Capture the cell that displays the provided text and extract its [x, y] central coordinate. 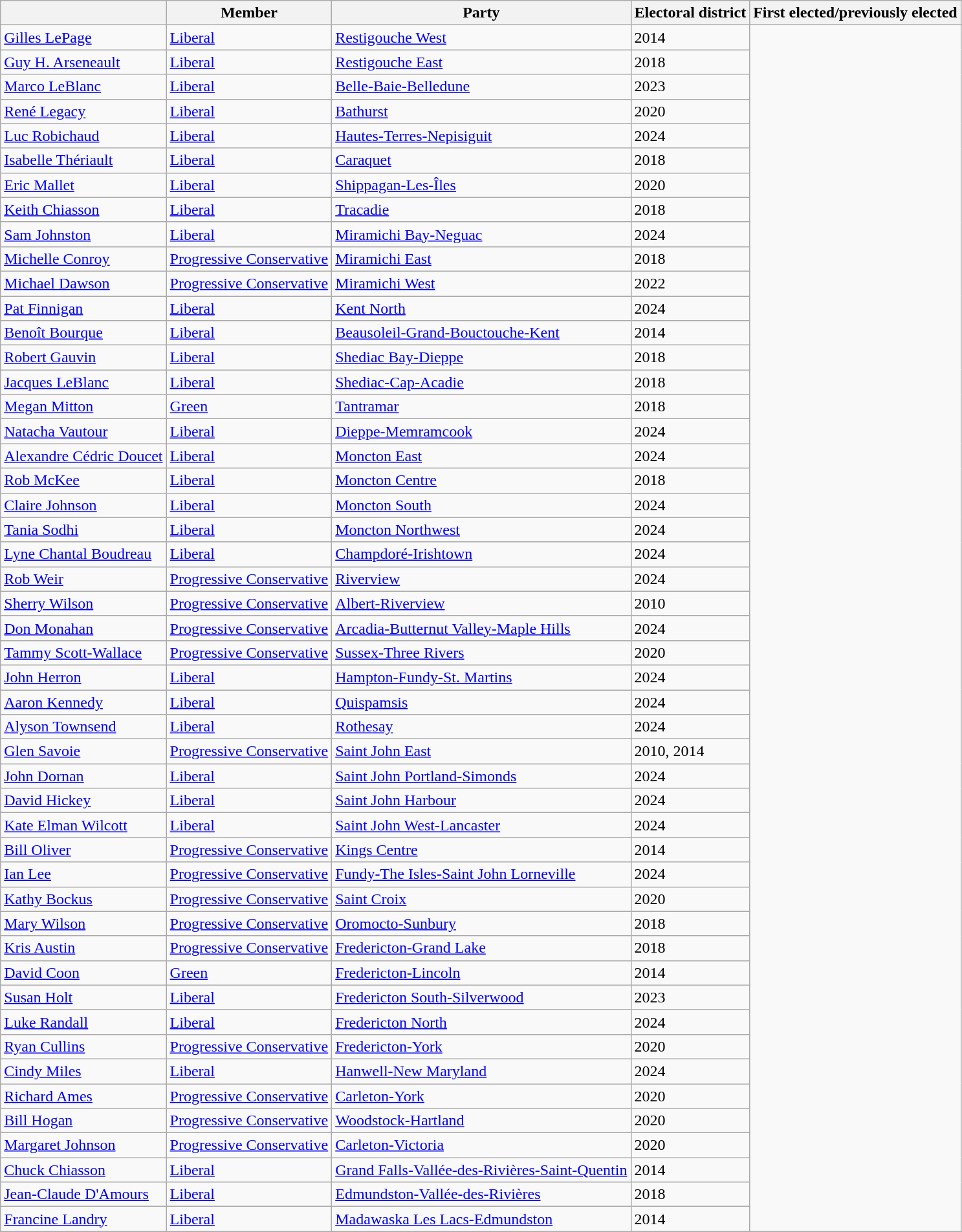
John Herron [83, 677]
Fundy-The Isles-Saint John Lorneville [481, 874]
Tania Sodhi [83, 530]
Susan Holt [83, 997]
Eric Mallet [83, 185]
Miramichi Bay-Neguac [481, 234]
Hampton-Fundy-St. Martins [481, 677]
Jean-Claude D'Amours [83, 1194]
David Coon [83, 973]
Fredericton South-Silverwood [481, 997]
Cindy Miles [83, 1071]
Glen Savoie [83, 751]
Bill Oliver [83, 850]
Rob McKee [83, 481]
Tantramar [481, 407]
Keith Chiasson [83, 210]
Shediac-Cap-Acadie [481, 382]
Tammy Scott-Wallace [83, 653]
Hanwell-New Maryland [481, 1071]
First elected/previously elected [855, 13]
Saint John Harbour [481, 801]
Aaron Kennedy [83, 702]
Margaret Johnson [83, 1145]
Fredericton-York [481, 1046]
Restigouche East [481, 62]
Sherry Wilson [83, 603]
Electoral district [690, 13]
Dieppe-Memramcook [481, 431]
Hautes-Terres-Nepisiguit [481, 136]
Party [481, 13]
Lyne Chantal Boudreau [83, 554]
Belle-Baie-Belledune [481, 87]
Quispamsis [481, 702]
Carleton-Victoria [481, 1145]
Francine Landry [83, 1219]
Madawaska Les Lacs-Edmundston [481, 1219]
2022 [690, 283]
Champdoré-Irishtown [481, 554]
Marco LeBlanc [83, 87]
Richard Ames [83, 1096]
Restigouche West [481, 38]
Moncton Northwest [481, 530]
Miramichi East [481, 259]
Member [249, 13]
Robert Gauvin [83, 358]
Oromocto-Sunbury [481, 924]
Sam Johnston [83, 234]
Bill Hogan [83, 1121]
John Dornan [83, 776]
Moncton South [481, 505]
Michelle Conroy [83, 259]
Saint John East [481, 751]
Fredericton-Grand Lake [481, 948]
Saint John Portland-Simonds [481, 776]
Bathurst [481, 111]
Alyson Townsend [83, 727]
Saint Croix [481, 899]
Natacha Vautour [83, 431]
Claire Johnson [83, 505]
Mary Wilson [83, 924]
Jacques LeBlanc [83, 382]
Pat Finnigan [83, 308]
Fredericton North [481, 1022]
Shippagan-Les-Îles [481, 185]
Ian Lee [83, 874]
Moncton Centre [481, 481]
Beausoleil-Grand-Bouctouche-Kent [481, 333]
Moncton East [481, 456]
Gilles LePage [83, 38]
Isabelle Thériault [83, 160]
Megan Mitton [83, 407]
Kings Centre [481, 850]
Kate Elman Wilcott [83, 825]
Albert-Riverview [481, 603]
Don Monahan [83, 628]
Sussex-Three Rivers [481, 653]
Arcadia-Butternut Valley-Maple Hills [481, 628]
Shediac Bay-Dieppe [481, 358]
Grand Falls-Vallée-des-Rivières-Saint-Quentin [481, 1170]
2010 [690, 603]
Luke Randall [83, 1022]
Fredericton-Lincoln [481, 973]
René Legacy [83, 111]
Tracadie [481, 210]
Kris Austin [83, 948]
Edmundston-Vallée-des-Rivières [481, 1194]
Benoît Bourque [83, 333]
Woodstock-Hartland [481, 1121]
David Hickey [83, 801]
Caraquet [481, 160]
Chuck Chiasson [83, 1170]
Rob Weir [83, 579]
Carleton-York [481, 1096]
Luc Robichaud [83, 136]
Guy H. Arseneault [83, 62]
Riverview [481, 579]
Ryan Cullins [83, 1046]
Kathy Bockus [83, 899]
2010, 2014 [690, 751]
Michael Dawson [83, 283]
Kent North [481, 308]
Saint John West-Lancaster [481, 825]
Miramichi West [481, 283]
Alexandre Cédric Doucet [83, 456]
Rothesay [481, 727]
